Pinpoint the cell where the given text exists, returning its (x, y) midpoint coordinate. 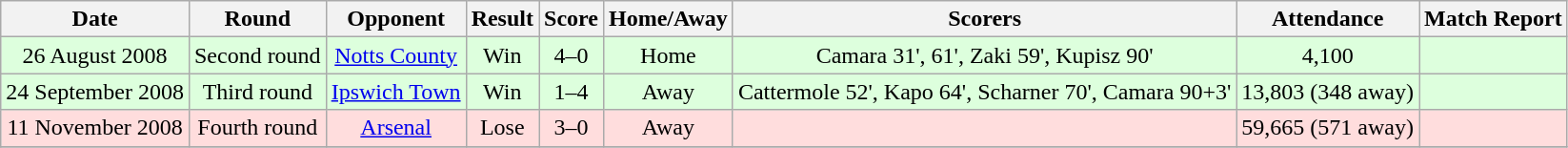
Result (502, 19)
26 August 2008 (95, 55)
Score (572, 19)
Round (257, 19)
Cattermole 52', Kapo 64', Scharner 70', Camara 90+3' (984, 92)
1–4 (572, 92)
Opponent (396, 19)
4,100 (1328, 55)
Lose (502, 128)
Arsenal (396, 128)
Third round (257, 92)
4–0 (572, 55)
24 September 2008 (95, 92)
Notts County (396, 55)
59,665 (571 away) (1328, 128)
Scorers (984, 19)
Ipswich Town (396, 92)
3–0 (572, 128)
Date (95, 19)
Attendance (1328, 19)
Home (668, 55)
13,803 (348 away) (1328, 92)
11 November 2008 (95, 128)
Second round (257, 55)
Fourth round (257, 128)
Camara 31', 61', Zaki 59', Kupisz 90' (984, 55)
Match Report (1494, 19)
Home/Away (668, 19)
